Return (x, y) of the center of cell containing provided text 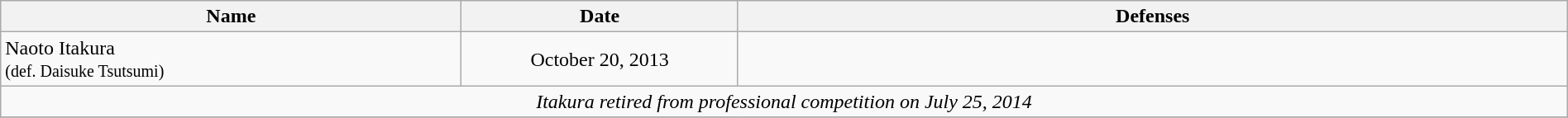
Name (232, 17)
Defenses (1153, 17)
Itakura retired from professional competition on July 25, 2014 (784, 101)
October 20, 2013 (600, 59)
Date (600, 17)
Naoto Itakura (def. Daisuke Tsutsumi) (232, 59)
